Return (X, Y) of the center of cell containing provided text 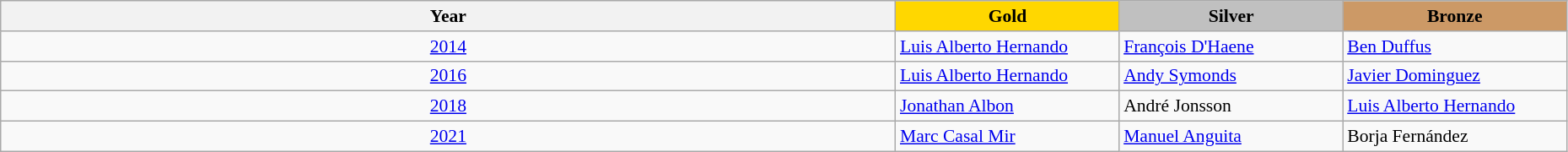
Gold (1007, 16)
François D'Haene (1231, 46)
2018 (449, 106)
Borja Fernández (1454, 137)
Ben Duffus (1454, 46)
André Jonsson (1231, 106)
Bronze (1454, 16)
Year (449, 16)
2016 (449, 76)
Manuel Anguita (1231, 137)
Silver (1231, 16)
2014 (449, 46)
Andy Symonds (1231, 76)
Marc Casal Mir (1007, 137)
2021 (449, 137)
Jonathan Albon (1007, 106)
Javier Dominguez (1454, 76)
